Return (X, Y) of the center of cell containing provided text 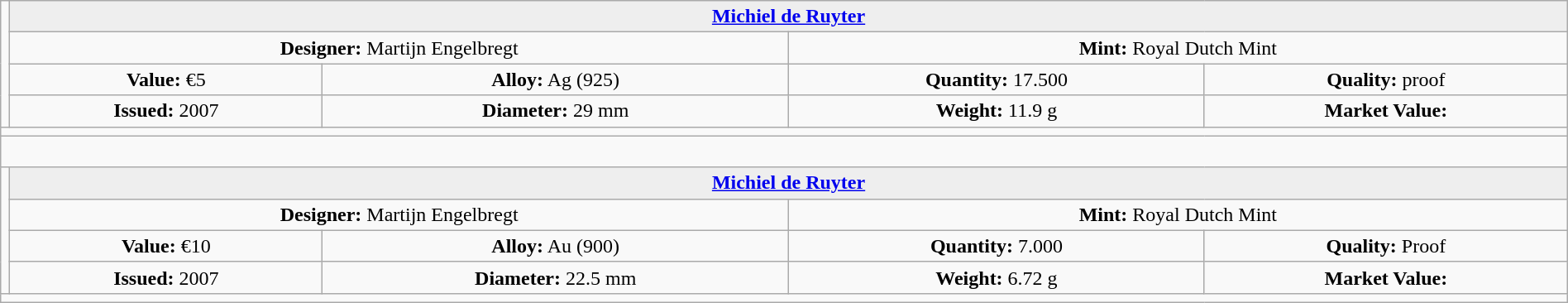
Diameter: 29 mm (556, 111)
Alloy: Ag (925) (556, 79)
Weight: 11.9 g (996, 111)
Quantity: 7.000 (996, 246)
Quantity: 17.500 (996, 79)
Alloy: Au (900) (556, 246)
Diameter: 22.5 mm (556, 277)
Weight: 6.72 g (996, 277)
Value: €10 (166, 246)
Quality: proof (1386, 79)
Value: €5 (166, 79)
Quality: Proof (1386, 246)
